Scan for the cell matching the given text and deliver its (x, y) coordinate at center. 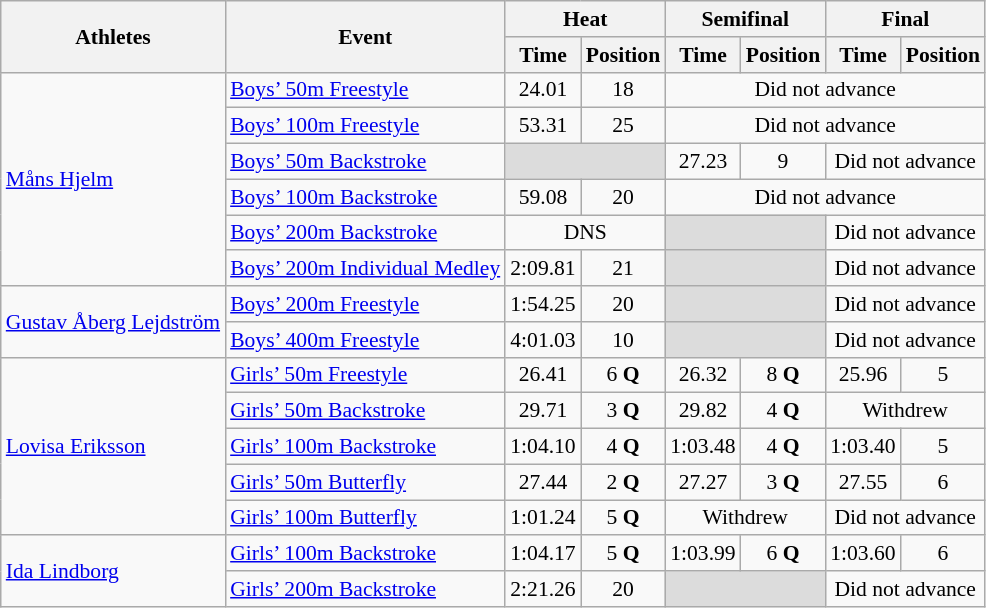
27.55 (862, 482)
1:03.60 (862, 554)
Boys’ 200m Individual Medley (365, 269)
29.82 (702, 411)
26.32 (702, 375)
Boys’ 400m Freestyle (365, 340)
Boys’ 50m Freestyle (365, 90)
8 Q (783, 375)
Girls’ 100m Butterfly (365, 518)
25.96 (862, 375)
1:54.25 (542, 304)
25 (623, 126)
1:03.48 (702, 447)
Girls’ 50m Freestyle (365, 375)
21 (623, 269)
Ida Lindborg (113, 572)
Athletes (113, 36)
26.41 (542, 375)
Måns Hjelm (113, 179)
Boys’ 100m Backstroke (365, 197)
10 (623, 340)
24.01 (542, 90)
1:03.99 (702, 554)
Gustav Åberg Lejdström (113, 322)
18 (623, 90)
29.71 (542, 411)
DNS (585, 233)
4:01.03 (542, 340)
Event (365, 36)
1:04.17 (542, 554)
2:09.81 (542, 269)
53.31 (542, 126)
Girls’ 50m Backstroke (365, 411)
Boys’ 100m Freestyle (365, 126)
1:01.24 (542, 518)
Semifinal (745, 19)
Boys’ 50m Backstroke (365, 162)
1:03.40 (862, 447)
27.23 (702, 162)
1:04.10 (542, 447)
9 (783, 162)
Girls’ 200m Backstroke (365, 589)
Lovisa Eriksson (113, 446)
2 Q (623, 482)
Girls’ 50m Butterfly (365, 482)
Boys’ 200m Freestyle (365, 304)
2:21.26 (542, 589)
Heat (585, 19)
59.08 (542, 197)
Boys’ 200m Backstroke (365, 233)
27.27 (702, 482)
Final (905, 19)
27.44 (542, 482)
